Capture the cell that displays the provided text and extract its [X, Y] central coordinate. 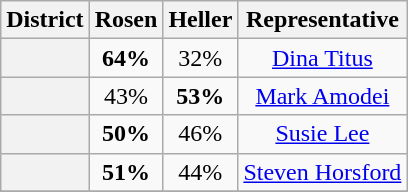
Susie Lee [322, 134]
Steven Horsford [322, 172]
44% [200, 172]
Rosen [126, 20]
Heller [200, 20]
District [45, 20]
51% [126, 172]
Representative [322, 20]
53% [200, 96]
50% [126, 134]
46% [200, 134]
64% [126, 58]
32% [200, 58]
Mark Amodei [322, 96]
43% [126, 96]
Dina Titus [322, 58]
